Output the [X, Y] coordinate of the center of the cell containing the given text.  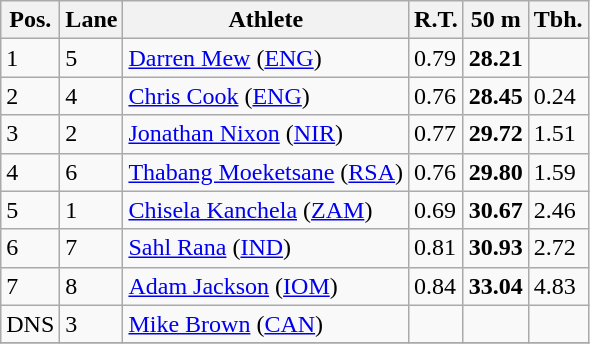
2.46 [558, 210]
Tbh. [558, 20]
2.72 [558, 248]
4.83 [558, 286]
28.21 [496, 58]
8 [92, 286]
Mike Brown (CAN) [266, 324]
Athlete [266, 20]
Sahl Rana (IND) [266, 248]
29.80 [496, 172]
0.81 [436, 248]
30.67 [496, 210]
0.77 [436, 134]
R.T. [436, 20]
1.51 [558, 134]
33.04 [496, 286]
Pos. [30, 20]
Adam Jackson (IOM) [266, 286]
Darren Mew (ENG) [266, 58]
0.69 [436, 210]
0.79 [436, 58]
Lane [92, 20]
28.45 [496, 96]
DNS [30, 324]
1.59 [558, 172]
29.72 [496, 134]
Jonathan Nixon (NIR) [266, 134]
0.84 [436, 286]
Chisela Kanchela (ZAM) [266, 210]
30.93 [496, 248]
0.24 [558, 96]
Chris Cook (ENG) [266, 96]
50 m [496, 20]
Thabang Moeketsane (RSA) [266, 172]
